Scan for the cell matching the given text and deliver its [x, y] coordinate at center. 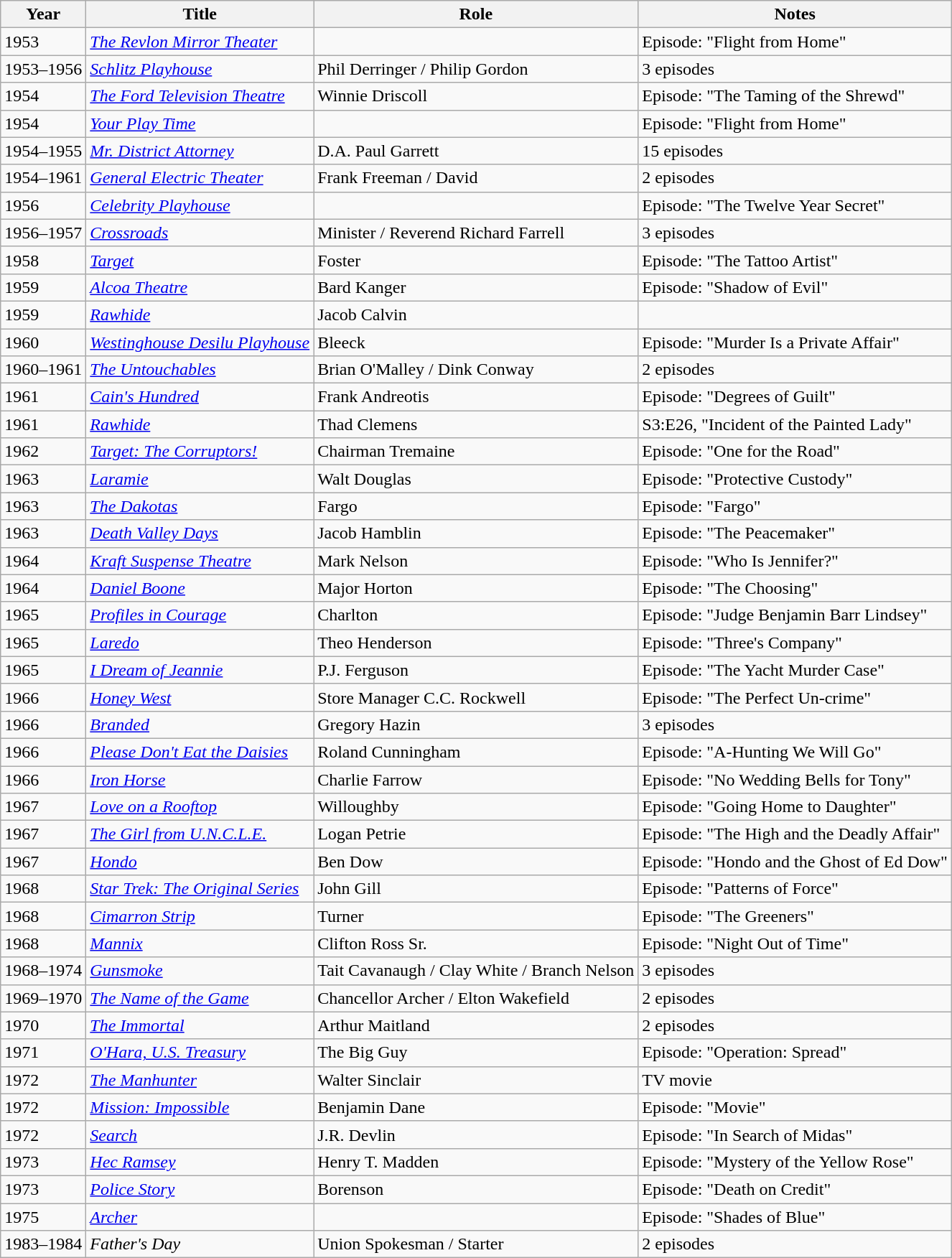
Episode: "The Choosing" [795, 588]
Cimarron Strip [200, 916]
Episode: "Shades of Blue" [795, 1217]
1983–1984 [43, 1244]
Celebrity Playhouse [200, 205]
1954–1955 [43, 151]
Laramie [200, 479]
Phil Derringer / Philip Gordon [476, 69]
Charlton [476, 615]
Crossroads [200, 233]
P.J. Ferguson [476, 670]
Episode: "Mystery of the Yellow Rose" [795, 1162]
Role [476, 14]
Death Valley Days [200, 534]
Episode: "Patterns of Force" [795, 889]
Episode: "Death on Credit" [795, 1189]
Logan Petrie [476, 834]
Ben Dow [476, 862]
Jacob Hamblin [476, 534]
15 episodes [795, 151]
Search [200, 1134]
Episode: "The Greeners" [795, 916]
Episode: "Protective Custody" [795, 479]
TV movie [795, 1080]
Episode: "Going Home to Daughter" [795, 807]
1969–1970 [43, 998]
Gregory Hazin [476, 724]
Walter Sinclair [476, 1080]
Episode: "The Twelve Year Secret" [795, 205]
Charlie Farrow [476, 779]
1956 [43, 205]
Hondo [200, 862]
Bleeck [476, 343]
Benjamin Dane [476, 1107]
The Girl from U.N.C.L.E. [200, 834]
Love on a Rooftop [200, 807]
Mr. District Attorney [200, 151]
Honey West [200, 697]
Chancellor Archer / Elton Wakefield [476, 998]
Mark Nelson [476, 561]
Foster [476, 260]
Branded [200, 724]
Schlitz Playhouse [200, 69]
Bard Kanger [476, 287]
1960–1961 [43, 370]
1968–1974 [43, 971]
Episode: "The Peacemaker" [795, 534]
Daniel Boone [200, 588]
Episode: "Operation: Spread" [795, 1053]
1953–1956 [43, 69]
Your Play Time [200, 124]
The Big Guy [476, 1053]
Police Story [200, 1189]
1970 [43, 1025]
Kraft Suspense Theatre [200, 561]
Episode: "A-Hunting We Will Go" [795, 752]
Notes [795, 14]
Major Horton [476, 588]
Store Manager C.C. Rockwell [476, 697]
Episode: "Night Out of Time" [795, 943]
Episode: "Judge Benjamin Barr Lindsey" [795, 615]
Mannix [200, 943]
Alcoa Theatre [200, 287]
Arthur Maitland [476, 1025]
General Electric Theater [200, 178]
I Dream of Jeannie [200, 670]
1953 [43, 42]
Cain's Hundred [200, 397]
Gunsmoke [200, 971]
Episode: "The Tattoo Artist" [795, 260]
Laredo [200, 643]
Star Trek: The Original Series [200, 889]
S3:E26, "Incident of the Painted Lady" [795, 424]
Mission: Impossible [200, 1107]
Turner [476, 916]
1954–1961 [43, 178]
Walt Douglas [476, 479]
Episode: "No Wedding Bells for Tony" [795, 779]
Fargo [476, 506]
Thad Clemens [476, 424]
Episode: "Murder Is a Private Affair" [795, 343]
Episode: "Fargo" [795, 506]
Episode: "In Search of Midas" [795, 1134]
1971 [43, 1053]
D.A. Paul Garrett [476, 151]
The Immortal [200, 1025]
Theo Henderson [476, 643]
Father's Day [200, 1244]
Minister / Reverend Richard Farrell [476, 233]
Union Spokesman / Starter [476, 1244]
Westinghouse Desilu Playhouse [200, 343]
The Name of the Game [200, 998]
Chairman Tremaine [476, 452]
Frank Freeman / David [476, 178]
1958 [43, 260]
1960 [43, 343]
Profiles in Courage [200, 615]
Episode: "Degrees of Guilt" [795, 397]
1956–1957 [43, 233]
Frank Andreotis [476, 397]
Please Don't Eat the Daisies [200, 752]
The Revlon Mirror Theater [200, 42]
The Untouchables [200, 370]
Episode: "One for the Road" [795, 452]
Clifton Ross Sr. [476, 943]
Target [200, 260]
Borenson [476, 1189]
Willoughby [476, 807]
Archer [200, 1217]
J.R. Devlin [476, 1134]
Episode: "Who Is Jennifer?" [795, 561]
Episode: "The Perfect Un-crime" [795, 697]
Iron Horse [200, 779]
Episode: "Three's Company" [795, 643]
1975 [43, 1217]
Winnie Driscoll [476, 96]
Episode: "The Taming of the Shrewd" [795, 96]
Episode: "Movie" [795, 1107]
The Ford Television Theatre [200, 96]
Year [43, 14]
O'Hara, U.S. Treasury [200, 1053]
Hec Ramsey [200, 1162]
Episode: "The Yacht Murder Case" [795, 670]
The Manhunter [200, 1080]
Episode: "Shadow of Evil" [795, 287]
Brian O'Malley / Dink Conway [476, 370]
Jacob Calvin [476, 314]
Episode: "The High and the Deadly Affair" [795, 834]
1962 [43, 452]
Roland Cunningham [476, 752]
Tait Cavanaugh / Clay White / Branch Nelson [476, 971]
Target: The Corruptors! [200, 452]
Episode: "Hondo and the Ghost of Ed Dow" [795, 862]
Henry T. Madden [476, 1162]
Title [200, 14]
John Gill [476, 889]
The Dakotas [200, 506]
